Pinpoint the cell where the given text exists, returning its (x, y) midpoint coordinate. 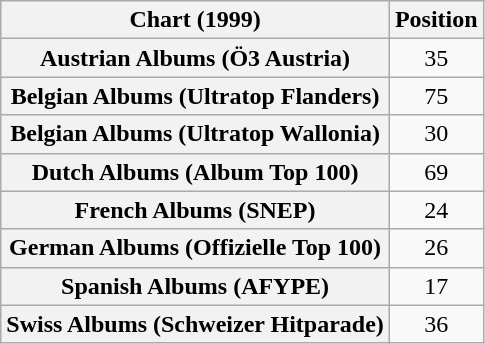
Swiss Albums (Schweizer Hitparade) (196, 324)
Position (436, 20)
Dutch Albums (Album Top 100) (196, 172)
30 (436, 134)
35 (436, 58)
26 (436, 248)
German Albums (Offizielle Top 100) (196, 248)
Chart (1999) (196, 20)
Belgian Albums (Ultratop Wallonia) (196, 134)
69 (436, 172)
36 (436, 324)
75 (436, 96)
French Albums (SNEP) (196, 210)
Belgian Albums (Ultratop Flanders) (196, 96)
Spanish Albums (AFYPE) (196, 286)
24 (436, 210)
Austrian Albums (Ö3 Austria) (196, 58)
17 (436, 286)
